Identify which cell holds the provided text, then report its [X, Y] central coordinate. 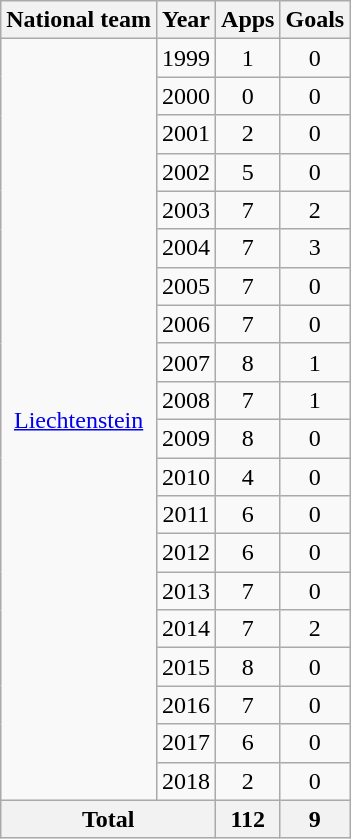
2011 [186, 515]
Total [108, 819]
2014 [186, 629]
Apps [248, 20]
2015 [186, 667]
112 [248, 819]
2016 [186, 705]
Year [186, 20]
2006 [186, 324]
Goals [315, 20]
2009 [186, 438]
2017 [186, 743]
2004 [186, 248]
2005 [186, 286]
3 [315, 248]
National team [79, 20]
2010 [186, 477]
2008 [186, 400]
2013 [186, 591]
2018 [186, 781]
4 [248, 477]
5 [248, 172]
2001 [186, 134]
2000 [186, 96]
2003 [186, 210]
Liechtenstein [79, 420]
9 [315, 819]
2012 [186, 553]
2007 [186, 362]
2002 [186, 172]
1999 [186, 58]
